Extract the [X, Y] coordinate from the center of the cell holding the provided text.  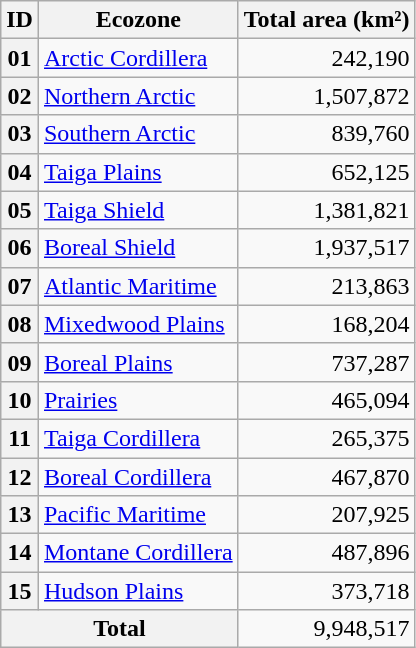
05 [20, 210]
Atlantic Maritime [138, 286]
207,925 [326, 515]
737,287 [326, 362]
ID [20, 20]
168,204 [326, 324]
09 [20, 362]
839,760 [326, 134]
01 [20, 58]
Total [120, 629]
14 [20, 553]
Boreal Shield [138, 248]
12 [20, 477]
467,870 [326, 477]
Southern Arctic [138, 134]
Pacific Maritime [138, 515]
213,863 [326, 286]
1,507,872 [326, 96]
Ecozone [138, 20]
06 [20, 248]
Northern Arctic [138, 96]
652,125 [326, 172]
Taiga Plains [138, 172]
Total area (km²) [326, 20]
Boreal Plains [138, 362]
487,896 [326, 553]
1,381,821 [326, 210]
Montane Cordillera [138, 553]
Boreal Cordillera [138, 477]
Taiga Shield [138, 210]
Prairies [138, 400]
Mixedwood Plains [138, 324]
1,937,517 [326, 248]
02 [20, 96]
9,948,517 [326, 629]
13 [20, 515]
Arctic Cordillera [138, 58]
08 [20, 324]
242,190 [326, 58]
03 [20, 134]
265,375 [326, 438]
04 [20, 172]
10 [20, 400]
15 [20, 591]
Hudson Plains [138, 591]
Taiga Cordillera [138, 438]
07 [20, 286]
11 [20, 438]
373,718 [326, 591]
465,094 [326, 400]
